Output the [x, y] coordinate of the center of the cell containing the given text.  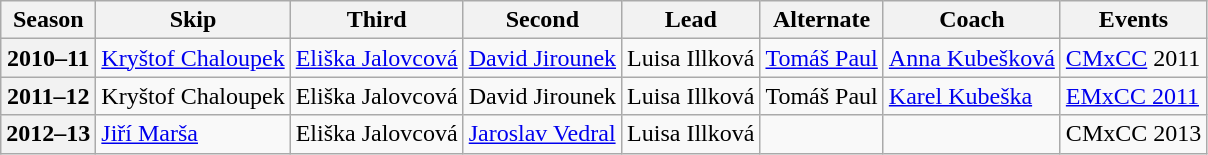
Second [542, 20]
Coach [972, 20]
CMxCC 2013 [1133, 134]
Alternate [822, 20]
EMxCC 2011 [1133, 96]
Third [376, 20]
Lead [691, 20]
Karel Kubeška [972, 96]
Skip [193, 20]
Jaroslav Vedral [542, 134]
Season [48, 20]
2011–12 [48, 96]
2012–13 [48, 134]
Anna Kubešková [972, 58]
CMxCC 2011 [1133, 58]
2010–11 [48, 58]
Events [1133, 20]
Jiří Marša [193, 134]
